Pinpoint the cell where the given text exists, returning its [X, Y] midpoint coordinate. 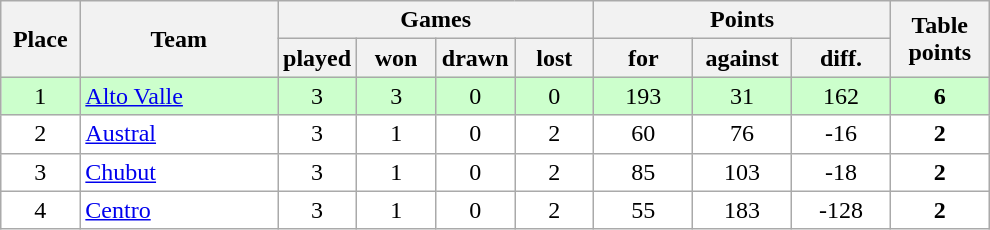
Team [179, 39]
162 [842, 96]
4 [40, 210]
Place [40, 39]
won [396, 58]
Points [742, 20]
diff. [842, 58]
Tablepoints [940, 39]
85 [644, 172]
Centro [179, 210]
Alto Valle [179, 96]
Games [436, 20]
against [742, 58]
for [644, 58]
31 [742, 96]
6 [940, 96]
193 [644, 96]
drawn [476, 58]
-16 [842, 134]
played [318, 58]
103 [742, 172]
Austral [179, 134]
Chubut [179, 172]
183 [742, 210]
lost [554, 58]
55 [644, 210]
-128 [842, 210]
60 [644, 134]
-18 [842, 172]
76 [742, 134]
